For the text-containing cell, return its midpoint in (X, Y) coordinate format. 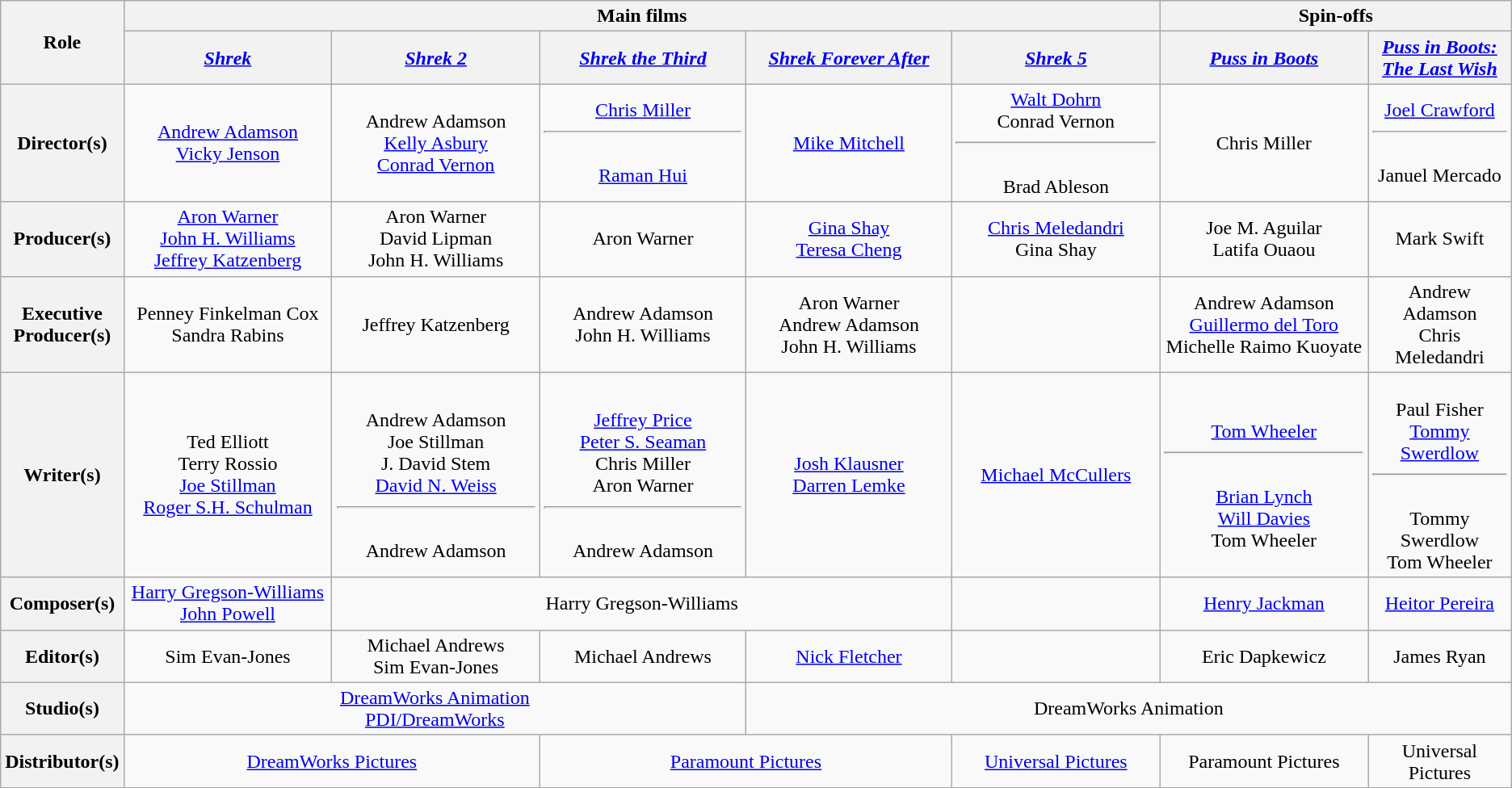
Andrew AdamsonJohn H. Williams (643, 325)
Sim Evan-Jones (228, 656)
DreamWorks Pictures (331, 761)
Andrew AdamsonVicky Jenson (228, 143)
Aron WarnerJohn H. WilliamsJeffrey Katzenberg (228, 239)
DreamWorks Animation (1128, 709)
Writer(s) (62, 475)
James Ryan (1440, 656)
Aron WarnerDavid LipmanJohn H. Williams (436, 239)
Penney Finkelman CoxSandra Rabins (228, 325)
Producer(s) (62, 239)
Aron WarnerAndrew AdamsonJohn H. Williams (848, 325)
Shrek 5 (1056, 58)
Jeffrey PricePeter S. SeamanChris MillerAron WarnerAndrew Adamson (643, 475)
Chris MeledandriGina Shay (1056, 239)
Paul FisherTommy SwerdlowTommy SwerdlowTom Wheeler (1440, 475)
Ted ElliottTerry RossioJoe StillmanRoger S.H. Schulman (228, 475)
Chris MillerRaman Hui (643, 143)
Jeffrey Katzenberg (436, 325)
Harry Gregson-Williams (642, 604)
DreamWorks AnimationPDI/DreamWorks (435, 709)
Eric Dapkewicz (1263, 656)
Editor(s) (62, 656)
Andrew AdamsonKelly AsburyConrad Vernon (436, 143)
Role (62, 42)
Chris Miller (1263, 143)
Shrek 2 (436, 58)
Mark Swift (1440, 239)
Michael McCullers (1056, 475)
Andrew AdamsonJoe StillmanJ. David StemDavid N. WeissAndrew Adamson (436, 475)
Shrek (228, 58)
Michael AndrewsSim Evan-Jones (436, 656)
Gina ShayTeresa Cheng (848, 239)
Nick Fletcher (848, 656)
Studio(s) (62, 709)
Distributor(s) (62, 761)
Harry Gregson-WilliamsJohn Powell (228, 604)
Joel CrawfordJanuel Mercado (1440, 143)
Shrek Forever After (848, 58)
Tom WheelerBrian LynchWill DaviesTom Wheeler (1263, 475)
Director(s) (62, 143)
Joe M. AguilarLatifa Ouaou (1263, 239)
Spin-offs (1336, 16)
Andrew AdamsonChris Meledandri (1440, 325)
Heitor Pereira (1440, 604)
Mike Mitchell (848, 143)
Walt DohrnConrad VernonBrad Ableson (1056, 143)
Puss in Boots: The Last Wish (1440, 58)
Josh KlausnerDarren Lemke (848, 475)
Michael Andrews (643, 656)
Main films (641, 16)
Henry Jackman (1263, 604)
Aron Warner (643, 239)
Andrew AdamsonGuillermo del ToroMichelle Raimo Kuoyate (1263, 325)
Shrek the Third (643, 58)
Executive Producer(s) (62, 325)
Composer(s) (62, 604)
Puss in Boots (1263, 58)
